Pinpoint the cell where the given text exists, returning its (x, y) midpoint coordinate. 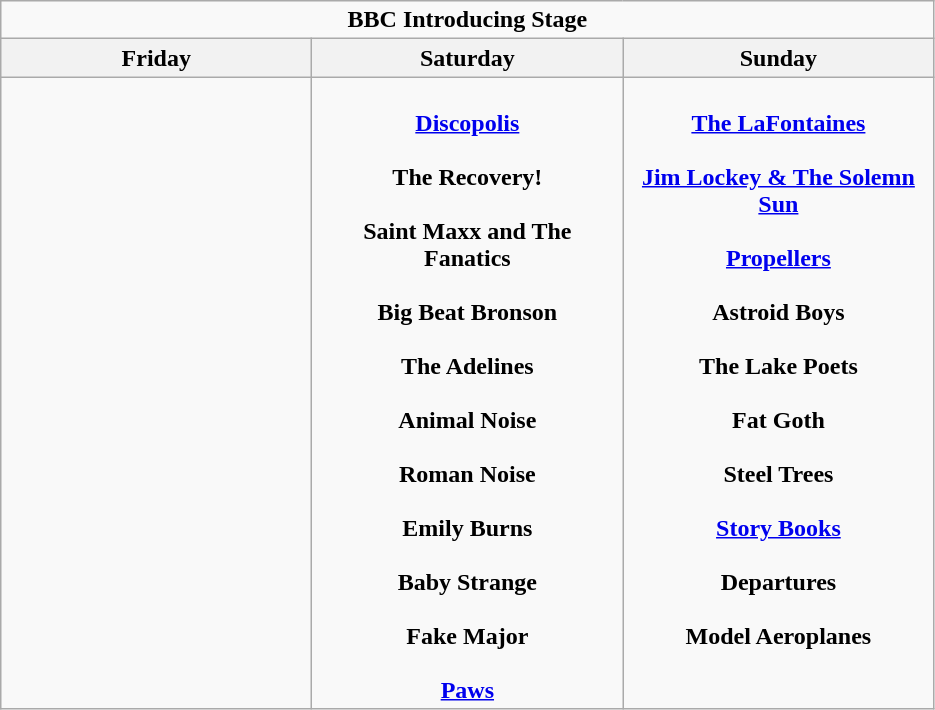
Sunday (778, 58)
The LaFontaines Jim Lockey & The Solemn Sun Propellers Astroid Boys The Lake Poets Fat Goth Steel Trees Story Books Departures Model Aeroplanes (778, 393)
Discopolis The Recovery! Saint Maxx and The Fanatics Big Beat Bronson The Adelines Animal Noise Roman Noise Emily Burns Baby Strange Fake Major Paws (468, 393)
Friday (156, 58)
Saturday (468, 58)
BBC Introducing Stage (468, 20)
